Detect which cell encompasses the target text, then output its (x, y) center coordinate. 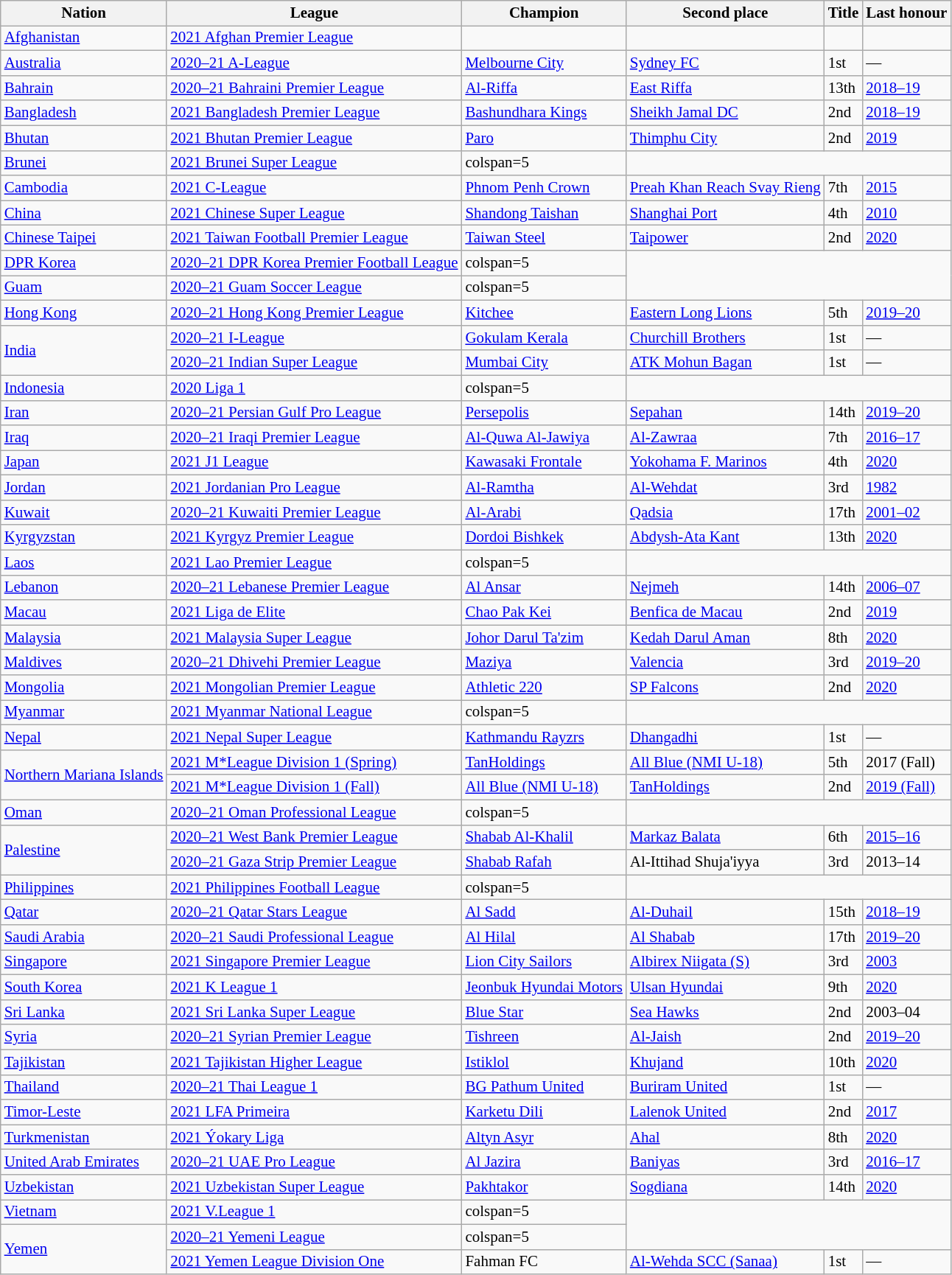
Chao Pak Kei (544, 612)
Taiwan Steel (544, 238)
Eastern Long Lions (725, 312)
Al-Duhail (725, 912)
2020–21 Hong Kong Premier League (314, 312)
2020–21 Kuwaiti Premier League (314, 513)
Churchill Brothers (725, 338)
2021 V.League 1 (314, 1212)
Bangladesh (84, 113)
Sea Hawks (725, 1012)
2020–21 West Bank Premier League (314, 837)
Champion (544, 13)
Hong Kong (84, 312)
Bashundhara Kings (544, 113)
Al Jazira (544, 1162)
Karketu Dili (544, 1112)
Bahrain (84, 88)
2003–04 (906, 1012)
Yemen (84, 1249)
2020–21 Persian Gulf Pro League (314, 413)
Second place (725, 13)
2021 LFA Primeira (314, 1112)
Buriram United (725, 1087)
2020–21 Lebanese Premier League (314, 587)
Qatar (84, 912)
Tishreen (544, 1037)
2021 Chinese Super League (314, 213)
Palestine (84, 850)
ATK Mohun Bagan (725, 363)
2021 Afghan Premier League (314, 38)
2019 (Fall) (906, 787)
Iraq (84, 438)
Nejmeh (725, 587)
2020–21 Bahraini Premier League (314, 88)
2006–07 (906, 587)
Al Hilal (544, 937)
Kuwait (84, 513)
Northern Mariana Islands (84, 775)
2021 Uzbekistan Super League (314, 1187)
Guam (84, 288)
2021 C-League (314, 188)
2021 M*League Division 1 (Spring) (314, 762)
2021 Bhutan Premier League (314, 138)
Jeonbuk Hyundai Motors (544, 987)
10th (844, 1062)
Turkmenistan (84, 1137)
2021 Liga de Elite (314, 612)
2020–21 Saudi Professional League (314, 937)
Oman (84, 812)
Saudi Arabia (84, 937)
Phnom Penh Crown (544, 188)
Fahman FC (544, 1262)
Abdysh-Ata Kant (725, 537)
2013–14 (906, 862)
Al Sadd (544, 912)
Indonesia (84, 388)
Al-Zawraa (725, 438)
2020–21 Syrian Premier League (314, 1037)
Al-Arabi (544, 513)
Ulsan Hyundai (725, 987)
Title (844, 13)
1982 (906, 488)
Dhangadhi (725, 738)
Macau (84, 612)
2017 (906, 1112)
Uzbekistan (84, 1187)
Shabab Al-Khalil (544, 837)
2020–21 Guam Soccer League (314, 288)
Syria (84, 1037)
Lion City Sailors (544, 963)
6th (844, 837)
9th (844, 987)
Al Ansar (544, 587)
Istiklol (544, 1062)
Thimphu City (725, 138)
Al-Jaish (725, 1037)
Kyrgyzstan (84, 537)
2021 Ýokary Liga (314, 1137)
2021 Jordanian Pro League (314, 488)
2021 Sri Lanka Super League (314, 1012)
2021 M*League Division 1 (Fall) (314, 787)
2021 Taiwan Football Premier League (314, 238)
2021 Kyrgyz Premier League (314, 537)
Mongolia (84, 688)
2021 Yemen League Division One (314, 1262)
2021 Mongolian Premier League (314, 688)
Valencia (725, 663)
Blue Star (544, 1012)
2010 (906, 213)
Baniyas (725, 1162)
Vietnam (84, 1212)
Ahal (725, 1137)
BG Pathum United (544, 1087)
Markaz Balata (725, 837)
2020–21 Qatar Stars League (314, 912)
Singapore (84, 963)
Nation (84, 13)
Tajikistan (84, 1062)
Melbourne City (544, 63)
Kathmandu Rayzrs (544, 738)
2021 Brunei Super League (314, 163)
2020–21 Oman Professional League (314, 812)
Last honour (906, 13)
Sydney FC (725, 63)
2020–21 Yemeni League (314, 1237)
Altyn Asyr (544, 1137)
Persepolis (544, 413)
Gokulam Kerala (544, 338)
Sepahan (725, 413)
Lalenok United (725, 1112)
2021 Lao Premier League (314, 562)
2021 K League 1 (314, 987)
2020 Liga 1 (314, 388)
Bhutan (84, 138)
Al Shabab (725, 937)
Preah Khan Reach Svay Rieng (725, 188)
2020–21 DPR Korea Premier Football League (314, 263)
Thailand (84, 1087)
2020–21 Iraqi Premier League (314, 438)
2015–16 (906, 837)
2020–21 Dhivehi Premier League (314, 663)
2003 (906, 963)
Albirex Niigata (S) (725, 963)
SP Falcons (725, 688)
Kitchee (544, 312)
DPR Korea (84, 263)
Pakhtakor (544, 1187)
2017 (Fall) (906, 762)
Athletic 220 (544, 688)
Taipower (725, 238)
Malaysia (84, 637)
Brunei (84, 163)
2021 Bangladesh Premier League (314, 113)
Myanmar (84, 713)
Maziya (544, 663)
Dordoi Bishkek (544, 537)
Johor Darul Ta'zim (544, 637)
Benfica de Macau (725, 612)
Japan (84, 463)
Afghanistan (84, 38)
2020–21 I-League (314, 338)
China (84, 213)
2021 Nepal Super League (314, 738)
Paro (544, 138)
2020–21 Indian Super League (314, 363)
East Riffa (725, 88)
India (84, 350)
2021 Malaysia Super League (314, 637)
Maldives (84, 663)
2021 Tajikistan Higher League (314, 1062)
2020–21 Thai League 1 (314, 1087)
Sogdiana (725, 1187)
Australia (84, 63)
2021 Singapore Premier League (314, 963)
Kedah Darul Aman (725, 637)
Shandong Taishan (544, 213)
2021 Myanmar National League (314, 713)
2001–02 (906, 513)
2020–21 A-League (314, 63)
2021 Philippines Football League (314, 887)
Timor-Leste (84, 1112)
2021 J1 League (314, 463)
Cambodia (84, 188)
2020–21 UAE Pro League (314, 1162)
Chinese Taipei (84, 238)
Al-Wehdat (725, 488)
15th (844, 912)
Iran (84, 413)
Yokohama F. Marinos (725, 463)
Philippines (84, 887)
South Korea (84, 987)
Mumbai City (544, 363)
Shabab Rafah (544, 862)
Sri Lanka (84, 1012)
Nepal (84, 738)
Qadsia (725, 513)
Al-Ramtha (544, 488)
2015 (906, 188)
League (314, 13)
Al-Ittihad Shuja'iyya (725, 862)
Al-Quwa Al-Jawiya (544, 438)
Shanghai Port (725, 213)
2020–21 Gaza Strip Premier League (314, 862)
Al-Wehda SCC (Sanaa) (725, 1262)
Lebanon (84, 587)
Al-Riffa (544, 88)
Sheikh Jamal DC (725, 113)
Kawasaki Frontale (544, 463)
Jordan (84, 488)
United Arab Emirates (84, 1162)
Khujand (725, 1062)
Laos (84, 562)
